Scan for the cell matching the given text and deliver its [x, y] coordinate at center. 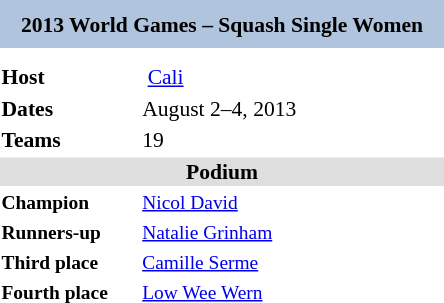
Camille Serme [292, 262]
August 2–4, 2013 [292, 108]
Dates [69, 108]
Nicol David [292, 202]
Cali [292, 77]
19 [292, 140]
Natalie Grinham [292, 232]
Champion [69, 202]
Third place [69, 262]
Host [69, 77]
2013 World Games – Squash Single Women [222, 24]
Runners-up [69, 232]
Podium [222, 172]
Teams [69, 140]
